Extract the [X, Y] coordinate from the center of the cell holding the provided text.  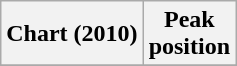
Peakposition [189, 34]
Chart (2010) [72, 34]
